Scan for the cell matching the given text and deliver its [x, y] coordinate at center. 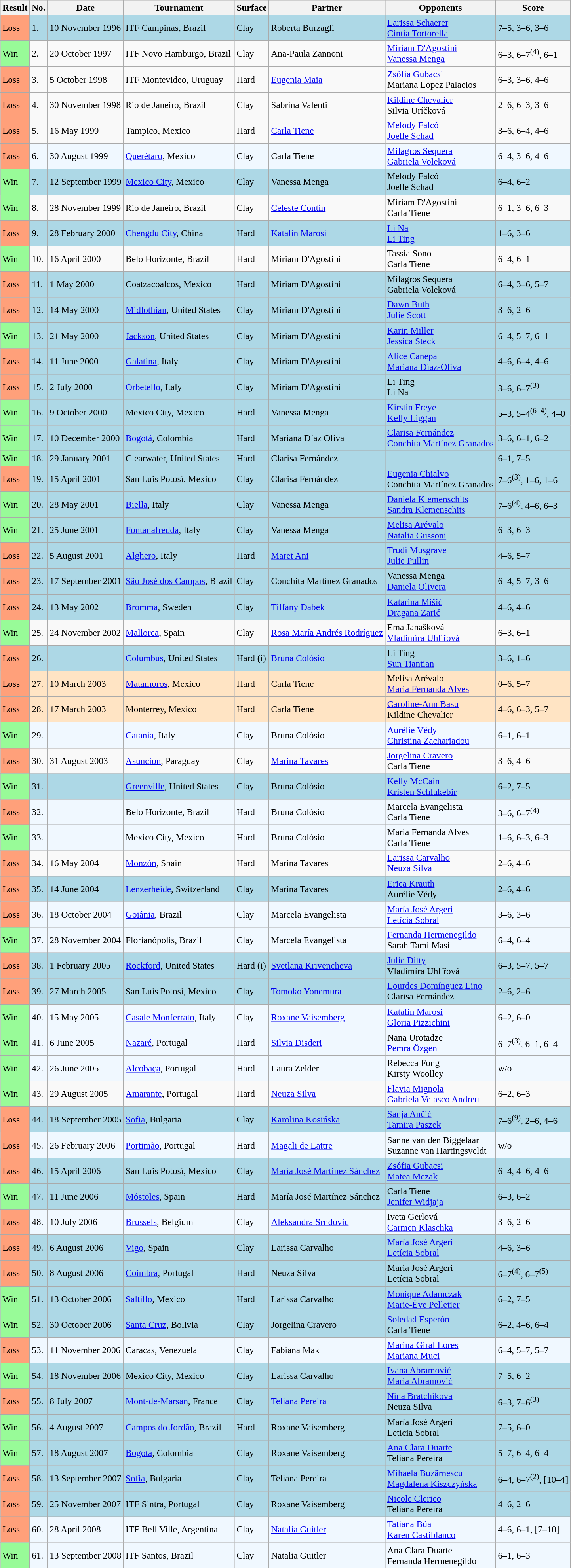
Columbus, United States [179, 658]
10 March 2003 [86, 684]
6–4, 5–7, 6–1 [533, 336]
18 November 2006 [86, 1375]
Vigo, Spain [179, 1248]
24 November 2002 [86, 632]
46. [39, 1170]
14 May 2000 [86, 310]
Melisa Arévalo Natalia Gussoni [440, 530]
27 March 2005 [86, 992]
Midlothian, United States [179, 310]
Galatina, Italy [179, 361]
Bromma, Sweden [179, 607]
Jackson, United States [179, 336]
28 February 2000 [86, 233]
Karin Miller Jessica Steck [440, 336]
Ana Clara Duarte Teliana Pereira [440, 1453]
6 June 2005 [86, 1042]
28 April 2008 [86, 1530]
49. [39, 1248]
ITF Novo Hamburgo, Brazil [179, 54]
Mihaela Buzărnescu Magdalena Kiszczyńska [440, 1478]
Mariana Díaz Oliva [327, 438]
7–5, 3–6, 3–6 [533, 28]
Nina Bratchikova Neuza Silva [440, 1401]
25 November 2007 [86, 1504]
Larissa Schaerer Cintia Tortorella [440, 28]
6–3, 6–7(4), 6–1 [533, 54]
San Luis Potosi, Mexico [179, 992]
55. [39, 1401]
São José dos Campos, Brazil [179, 581]
43. [39, 1094]
Campos do Jordão, Brazil [179, 1427]
21. [39, 530]
6–4, 3–6, 5–7 [533, 284]
6–2, 4–6, 6–4 [533, 1325]
Nana Urotadze Pemra Özgen [440, 1042]
24. [39, 607]
Chengdu City, China [179, 233]
Sanne van den Biggelaar Suzanne van Hartingsveldt [440, 1145]
20. [39, 504]
Katalin Marosi Gloria Pizzichini [440, 1017]
Julie Ditty Vladimíra Uhlířová [440, 965]
Santa Cruz, Bolivia [179, 1325]
Karolina Kosińska [327, 1120]
Flavia Mignola Gabriela Velasco Andreu [440, 1094]
29 August 2005 [86, 1094]
18 August 2007 [86, 1453]
5 October 1998 [86, 79]
13 October 2006 [86, 1299]
Rebecca Fong Kirsty Woolley [440, 1068]
Catania, Italy [179, 735]
Alghero, Italy [179, 556]
3–6, 6–7(3) [533, 387]
6–3, 6–2 [533, 1196]
3–6, 6–1, 6–2 [533, 438]
0–6, 5–7 [533, 684]
Clarisa Fernández Conchita Martínez Granados [440, 438]
14 June 2004 [86, 889]
61. [39, 1555]
Surface [252, 8]
30 October 2006 [86, 1325]
Clearwater, United States [179, 458]
15 May 2005 [86, 1017]
Matamoros, Mexico [179, 684]
20 October 1997 [86, 54]
Fontanafredda, Italy [179, 530]
40. [39, 1017]
7–5, 6–0 [533, 1427]
16 May 2004 [86, 863]
4–6, 5–7 [533, 556]
Sanja Ančić Tamira Paszek [440, 1120]
ITF Santos, Brazil [179, 1555]
30 August 1999 [86, 156]
Laura Zelder [327, 1068]
4–6, 4–6 [533, 607]
11. [39, 284]
14. [39, 361]
4–6, 2–6 [533, 1504]
6–4, 6–1 [533, 259]
Casale Monferrato, Italy [179, 1017]
7. [39, 182]
ITF Montevideo, Uruguay [179, 79]
13. [39, 336]
Silvia Disderi [327, 1042]
Zsófia Gubacsi Mariana López Palacios [440, 79]
15. [39, 387]
Querétaro, Mexico [179, 156]
50. [39, 1273]
4 August 2007 [86, 1427]
2. [39, 54]
7–6(4), 4–6, 6–3 [533, 504]
Marcela Evangelista Carla Tiene [440, 812]
6–7(3), 6–1, 6–4 [533, 1042]
36. [39, 914]
21 May 2000 [86, 336]
5–7, 6–4, 6–4 [533, 1453]
26 June 2005 [86, 1068]
Tatiana Búa Karen Castiblanco [440, 1530]
5–3, 5–4(6–4), 4–0 [533, 412]
18. [39, 458]
6–2, 6–0 [533, 1017]
Li Ting Sun Tiantian [440, 658]
35. [39, 889]
10 December 2000 [86, 438]
ITF Campinas, Brazil [179, 28]
16 April 2000 [86, 259]
Conchita Martínez Granados [327, 581]
ITF Sintra, Portugal [179, 1504]
Alcobaça, Portugal [179, 1068]
Vanessa Menga Daniela Olivera [440, 581]
2–6, 6–3, 3–6 [533, 104]
58. [39, 1478]
6–3, 6–3 [533, 530]
Aurélie Védy Christina Zachariadou [440, 735]
30 November 1998 [86, 104]
1–6, 3–6 [533, 233]
3. [39, 79]
Result [15, 8]
30. [39, 760]
6–3, 3–6, 4–6 [533, 79]
Rosa María Andrés Rodríguez [327, 632]
9 October 2000 [86, 412]
Eugenia Chialvo Conchita Martínez Granados [440, 479]
45. [39, 1145]
44. [39, 1120]
29. [39, 735]
1–6, 6–3, 6–3 [533, 837]
9. [39, 233]
1 February 2005 [86, 965]
Orbetello, Italy [179, 387]
32. [39, 812]
53. [39, 1350]
Móstoles, Spain [179, 1196]
Caracas, Venezuela [179, 1350]
28 November 2004 [86, 940]
No. [39, 8]
39. [39, 992]
6–4, 5–7, 3–6 [533, 581]
Daniela Klemenschits Sandra Klemenschits [440, 504]
17. [39, 438]
Mont-de-Marsan, France [179, 1401]
10 November 1996 [86, 28]
11 June 2006 [86, 1196]
Jorgelina Cravero Carla Tiene [440, 760]
Miriam D'Agostini Vanessa Menga [440, 54]
25. [39, 632]
6. [39, 156]
27. [39, 684]
Opponents [440, 8]
Goiânia, Brazil [179, 914]
Portimão, Portugal [179, 1145]
3–6, 6–7(4) [533, 812]
Kildine Chevalier Silvia Uríčková [440, 104]
6–4, 5–7, 5–7 [533, 1350]
Date [86, 8]
12 September 1999 [86, 182]
11 November 2006 [86, 1350]
Trudi Musgrave Julie Pullin [440, 556]
6–1, 6–3 [533, 1555]
Kirstin Freye Kelly Liggan [440, 412]
6–4, 3–6, 4–6 [533, 156]
Kelly McCain Kristen Schlukebir [440, 786]
Monzón, Spain [179, 863]
54. [39, 1375]
7–6(3), 1–6, 1–6 [533, 479]
2–6, 2–6 [533, 992]
37. [39, 940]
23. [39, 581]
Ema Janašková Vladimíra Uhlířová [440, 632]
Katarina Mišić Dragana Zarić [440, 607]
6–4, 4–6, 4–6 [533, 1170]
7–6(9), 2–6, 4–6 [533, 1120]
31 August 2003 [86, 760]
Carla Tiene Jenifer Widjaja [440, 1196]
6–1, 7–5 [533, 458]
7–5, 6–2 [533, 1375]
28 May 2001 [86, 504]
Melisa Arévalo Maria Fernanda Alves [440, 684]
Tomoko Yonemura [327, 992]
15 April 2006 [86, 1170]
Saltillo, Mexico [179, 1299]
31. [39, 786]
Lenzerheide, Switzerland [179, 889]
Biella, Italy [179, 504]
1. [39, 28]
17 September 2001 [86, 581]
41. [39, 1042]
Roberta Burzagli [327, 28]
Li Na Li Ting [440, 233]
Fernanda Hermenegildo Sarah Tami Masi [440, 940]
17 March 2003 [86, 709]
15 April 2001 [86, 479]
6–4, 6–2 [533, 182]
Dawn Buth Julie Scott [440, 310]
3–6, 1–6 [533, 658]
13 September 2007 [86, 1478]
Fabiana Mak [327, 1350]
4–6, 6–1, [7–10] [533, 1530]
Monterrey, Mexico [179, 709]
Magali de Lattre [327, 1145]
Iveta Gerlová Carmen Klaschka [440, 1222]
18 October 2004 [86, 914]
Tiffany Dabek [327, 607]
28 November 1999 [86, 207]
Caroline-Ann Basu Kildine Chevalier [440, 709]
Brussels, Belgium [179, 1222]
Tampico, Mexico [179, 131]
Mallorca, Spain [179, 632]
Li Ting Li Na [440, 387]
6–7(4), 6–7(5) [533, 1273]
Asuncion, Paraguay [179, 760]
6–1, 3–6, 6–3 [533, 207]
1 May 2000 [86, 284]
Larissa Carvalho Neuza Silva [440, 863]
34. [39, 863]
47. [39, 1196]
28. [39, 709]
52. [39, 1325]
Tournament [179, 8]
Amarante, Portugal [179, 1094]
Coimbra, Portugal [179, 1273]
Marina Giral Lores Mariana Muci [440, 1350]
Aleksandra Srndovic [327, 1222]
Jorgelina Cravero [327, 1325]
26 February 2006 [86, 1145]
29 January 2001 [86, 458]
60. [39, 1530]
Monique Adamczak Marie-Ève Pelletier [440, 1299]
19. [39, 479]
Svetlana Krivencheva [327, 965]
6–3, 7–6(3) [533, 1401]
Zsófia Gubacsi Matea Mezak [440, 1170]
6–3, 6–1 [533, 632]
Miriam D'Agostini Carla Tiene [440, 207]
Katalin Marosi [327, 233]
Rockford, United States [179, 965]
Score [533, 8]
6 August 2006 [86, 1248]
18 September 2005 [86, 1120]
Sabrina Valenti [327, 104]
13 September 2008 [86, 1555]
4–6, 6–4, 4–6 [533, 361]
5 August 2001 [86, 556]
Celeste Contín [327, 207]
16 May 1999 [86, 131]
Eugenia Maia [327, 79]
48. [39, 1222]
33. [39, 837]
10 July 2006 [86, 1222]
Partner [327, 8]
10. [39, 259]
56. [39, 1427]
Nicole Clerico Teliana Pereira [440, 1504]
Nazaré, Portugal [179, 1042]
8 July 2007 [86, 1401]
3–6, 6–4, 4–6 [533, 131]
12. [39, 310]
Lourdes Domínguez Lino Clarisa Fernández [440, 992]
8 August 2006 [86, 1273]
16. [39, 412]
Maret Ani [327, 556]
3–6, 3–6 [533, 914]
6–3, 5–7, 5–7 [533, 965]
4–6, 6–3, 5–7 [533, 709]
38. [39, 965]
Coatzacoalcos, Mexico [179, 284]
26. [39, 658]
Erica Krauth Aurélie Védy [440, 889]
51. [39, 1299]
57. [39, 1453]
Soledad Esperón Carla Tiene [440, 1325]
Tassia Sono Carla Tiene [440, 259]
6–4, 6–7(2), [10–4] [533, 1478]
Alice Canepa Mariana Díaz-Oliva [440, 361]
25 June 2001 [86, 530]
6–2, 6–3 [533, 1094]
6–4, 6–4 [533, 940]
Maria Fernanda Alves Carla Tiene [440, 837]
4. [39, 104]
6–1, 6–1 [533, 735]
8. [39, 207]
ITF Bell Ville, Argentina [179, 1530]
2 July 2000 [86, 387]
5. [39, 131]
22. [39, 556]
3–6, 4–6 [533, 760]
Greenville, United States [179, 786]
4–6, 3–6 [533, 1248]
11 June 2000 [86, 361]
42. [39, 1068]
Ivana Abramović Maria Abramović [440, 1375]
Ana Clara Duarte Fernanda Hermenegildo [440, 1555]
Florianópolis, Brazil [179, 940]
Ana-Paula Zannoni [327, 54]
13 May 2002 [86, 607]
59. [39, 1504]
